Search for the cell housing the specified text and yield its (x, y) center coordinate. 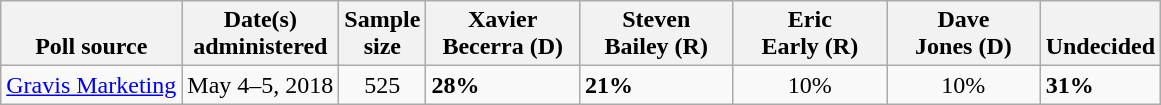
EricEarly (R) (810, 34)
May 4–5, 2018 (260, 85)
Samplesize (382, 34)
Undecided (1100, 34)
21% (656, 85)
525 (382, 85)
XavierBecerra (D) (503, 34)
28% (503, 85)
Date(s)administered (260, 34)
DaveJones (D) (964, 34)
Gravis Marketing (92, 85)
StevenBailey (R) (656, 34)
31% (1100, 85)
Poll source (92, 34)
